Identify which cell holds the provided text, then report its (x, y) central coordinate. 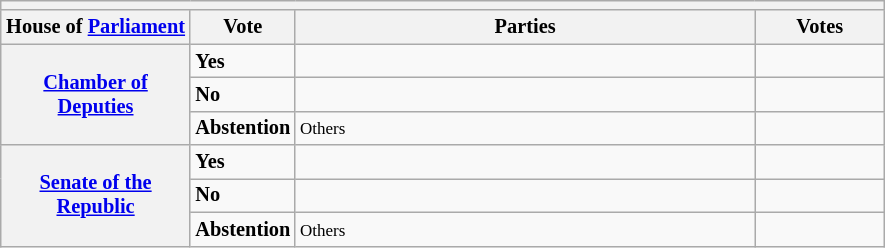
House of Parliament (96, 27)
Vote (242, 27)
Chamber of Deputies (96, 94)
Senate of the Republic (96, 196)
Parties (525, 27)
Votes (820, 27)
